Pinpoint the cell where the given text exists, returning its [X, Y] midpoint coordinate. 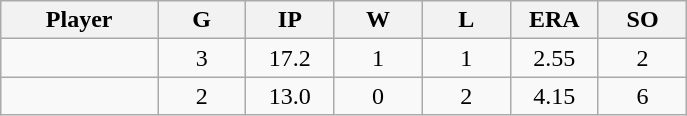
W [378, 20]
17.2 [290, 58]
3 [202, 58]
2.55 [554, 58]
4.15 [554, 96]
SO [642, 20]
G [202, 20]
IP [290, 20]
0 [378, 96]
6 [642, 96]
L [466, 20]
Player [80, 20]
ERA [554, 20]
13.0 [290, 96]
